Output the (x, y) coordinate of the center of the cell containing the given text.  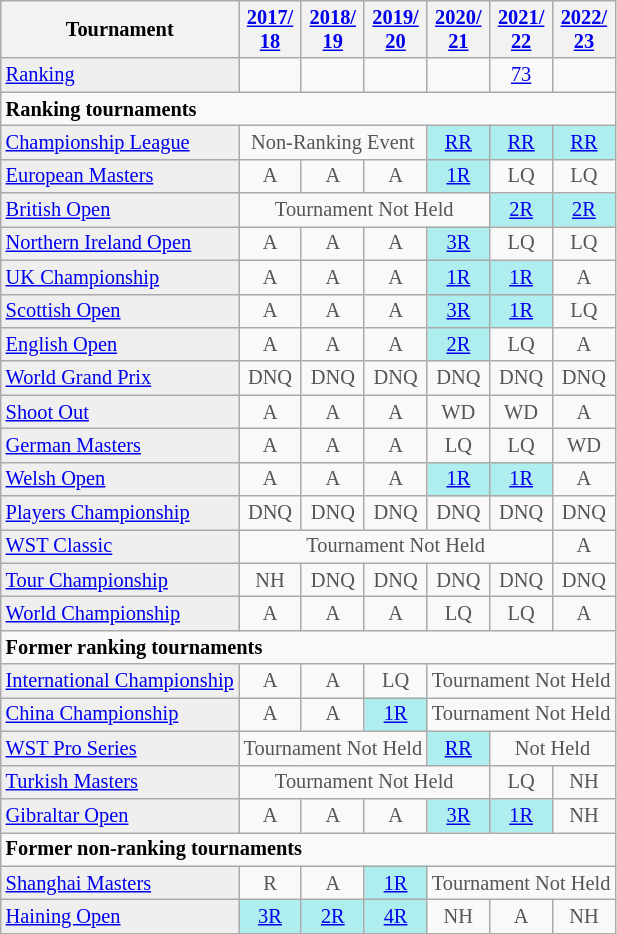
Scottish Open (120, 311)
Shoot Out (120, 412)
Tournament (120, 29)
Former non-ranking tournaments (308, 849)
R (270, 883)
Gibraltar Open (120, 815)
Tour Championship (120, 580)
Former ranking tournaments (308, 647)
2020/21 (458, 29)
Haining Open (120, 916)
Welsh Open (120, 479)
World Championship (120, 613)
WST Classic (120, 546)
World Grand Prix (120, 378)
2021/22 (522, 29)
Turkish Masters (120, 782)
Ranking (120, 75)
WST Pro Series (120, 748)
Championship League (120, 142)
English Open (120, 344)
2017/18 (270, 29)
2018/19 (332, 29)
Not Held (553, 748)
European Masters (120, 176)
German Masters (120, 445)
4R (396, 916)
73 (522, 75)
Non-Ranking Event (333, 142)
UK Championship (120, 277)
International Championship (120, 681)
Shanghai Masters (120, 883)
British Open (120, 210)
2022/23 (584, 29)
Players Championship (120, 513)
China Championship (120, 714)
Northern Ireland Open (120, 243)
Ranking tournaments (308, 109)
2019/20 (396, 29)
